For the text-containing cell, return its midpoint in (X, Y) coordinate format. 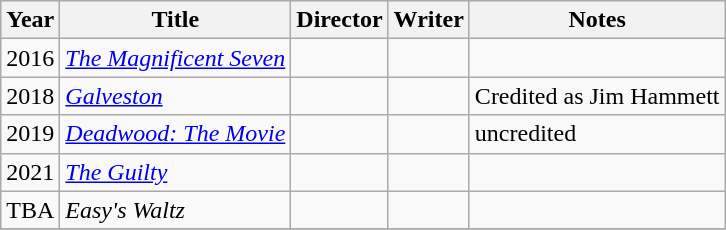
Year (30, 20)
uncredited (597, 134)
Notes (597, 20)
2021 (30, 172)
Writer (428, 20)
Title (176, 20)
Credited as Jim Hammett (597, 96)
Galveston (176, 96)
The Magnificent Seven (176, 58)
Deadwood: The Movie (176, 134)
2018 (30, 96)
2016 (30, 58)
2019 (30, 134)
Director (340, 20)
The Guilty (176, 172)
Easy's Waltz (176, 210)
TBA (30, 210)
